Identify which cell holds the provided text, then report its [X, Y] central coordinate. 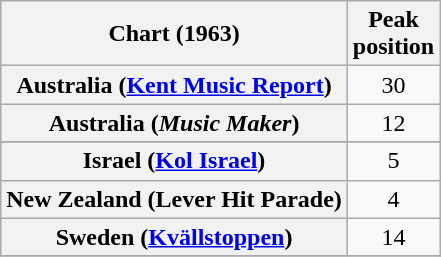
Sweden (Kvällstoppen) [174, 237]
14 [393, 237]
Israel (Kol Israel) [174, 161]
Australia (Music Maker) [174, 123]
12 [393, 123]
30 [393, 85]
4 [393, 199]
Chart (1963) [174, 34]
5 [393, 161]
New Zealand (Lever Hit Parade) [174, 199]
Peakposition [393, 34]
Australia (Kent Music Report) [174, 85]
